Identify which cell holds the provided text, then report its [x, y] central coordinate. 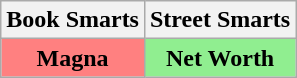
Net Worth [220, 58]
Magna [73, 58]
Street Smarts [220, 20]
Book Smarts [73, 20]
